For the text-containing cell, return its midpoint in [x, y] coordinate format. 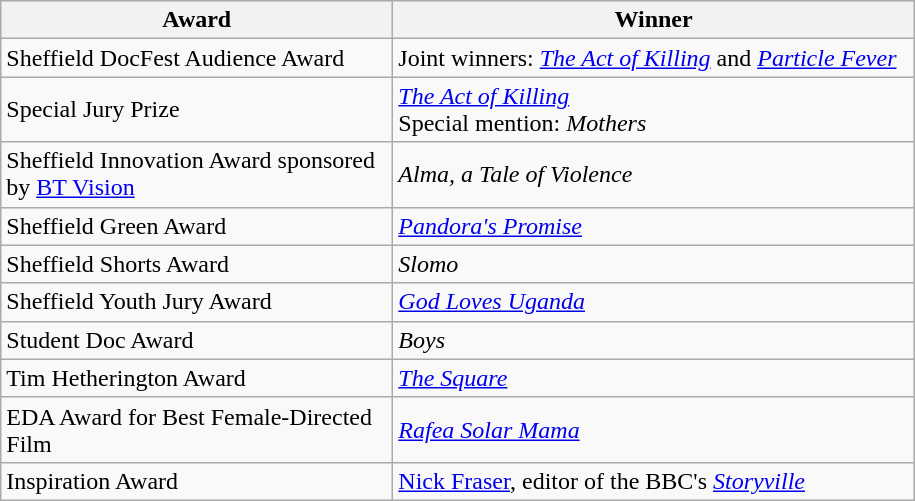
Sheffield Youth Jury Award [197, 302]
EDA Award for Best Female-Directed Film [197, 430]
Joint winners: The Act of Killing and Particle Fever [654, 58]
Tim Hetherington Award [197, 378]
Sheffield Shorts Award [197, 264]
God Loves Uganda [654, 302]
Boys [654, 340]
Special Jury Prize [197, 110]
Sheffield Innovation Award sponsored by BT Vision [197, 174]
Winner [654, 20]
Inspiration Award [197, 481]
Award [197, 20]
Slomo [654, 264]
Alma, a Tale of Violence [654, 174]
Sheffield DocFest Audience Award [197, 58]
The Act of KillingSpecial mention: Mothers [654, 110]
Nick Fraser, editor of the BBC's Storyville [654, 481]
Sheffield Green Award [197, 226]
Rafea Solar Mama [654, 430]
Pandora's Promise [654, 226]
Student Doc Award [197, 340]
The Square [654, 378]
